Search for the cell housing the specified text and yield its (x, y) center coordinate. 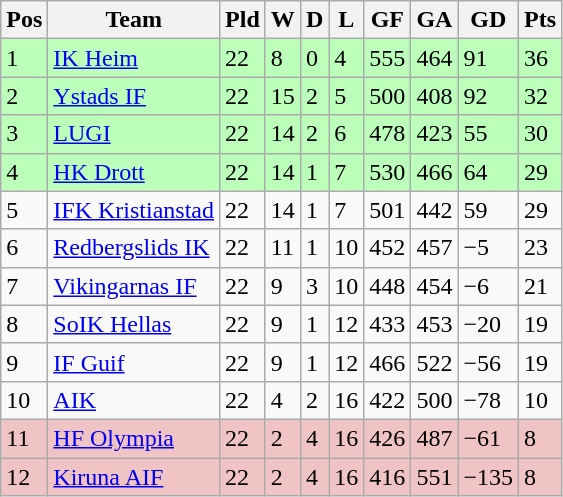
23 (540, 248)
Redbergslids IK (134, 248)
0 (314, 58)
D (314, 20)
AIK (134, 400)
426 (388, 438)
L (346, 20)
530 (388, 172)
IFK Kristianstad (134, 210)
GF (388, 20)
55 (488, 134)
Pos (24, 20)
478 (388, 134)
−78 (488, 400)
HF Olympia (134, 438)
LUGI (134, 134)
Vikingarnas IF (134, 286)
416 (388, 477)
423 (434, 134)
442 (434, 210)
551 (434, 477)
Kiruna AIF (134, 477)
433 (388, 324)
59 (488, 210)
92 (488, 96)
422 (388, 400)
GA (434, 20)
21 (540, 286)
32 (540, 96)
457 (434, 248)
−6 (488, 286)
−135 (488, 477)
454 (434, 286)
−5 (488, 248)
555 (388, 58)
15 (282, 96)
501 (388, 210)
448 (388, 286)
36 (540, 58)
SoIK Hellas (134, 324)
W (282, 20)
91 (488, 58)
522 (434, 362)
487 (434, 438)
−20 (488, 324)
−56 (488, 362)
−61 (488, 438)
408 (434, 96)
IK Heim (134, 58)
Pts (540, 20)
HK Drott (134, 172)
453 (434, 324)
IF Guif (134, 362)
Pld (243, 20)
30 (540, 134)
452 (388, 248)
64 (488, 172)
GD (488, 20)
464 (434, 58)
Ystads IF (134, 96)
Team (134, 20)
